Search for the cell housing the specified text and yield its [x, y] center coordinate. 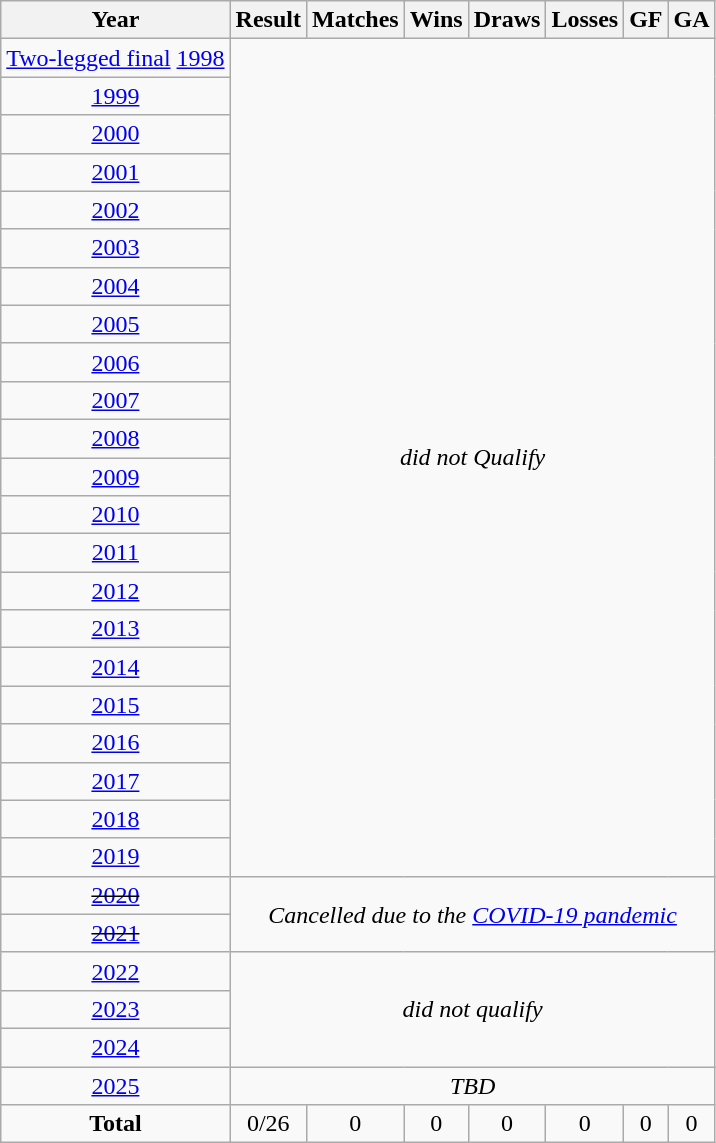
2002 [116, 210]
2007 [116, 400]
did not qualify [472, 1009]
TBD [472, 1085]
Cancelled due to the COVID-19 pandemic [472, 914]
2014 [116, 667]
2000 [116, 134]
2012 [116, 591]
2018 [116, 819]
2016 [116, 743]
Year [116, 20]
Two-legged final 1998 [116, 58]
2022 [116, 971]
2005 [116, 324]
2021 [116, 933]
Total [116, 1124]
Draws [507, 20]
2003 [116, 248]
2023 [116, 1009]
2015 [116, 705]
2010 [116, 515]
2020 [116, 895]
did not Qualify [472, 458]
1999 [116, 96]
Matches [355, 20]
2004 [116, 286]
2017 [116, 781]
2009 [116, 477]
Losses [585, 20]
2001 [116, 172]
Wins [436, 20]
2006 [116, 362]
2011 [116, 553]
2025 [116, 1085]
2013 [116, 629]
Result [268, 20]
2008 [116, 438]
2024 [116, 1047]
2019 [116, 857]
GA [692, 20]
GF [646, 20]
0/26 [268, 1124]
